Return [X, Y] of the center of cell containing provided text 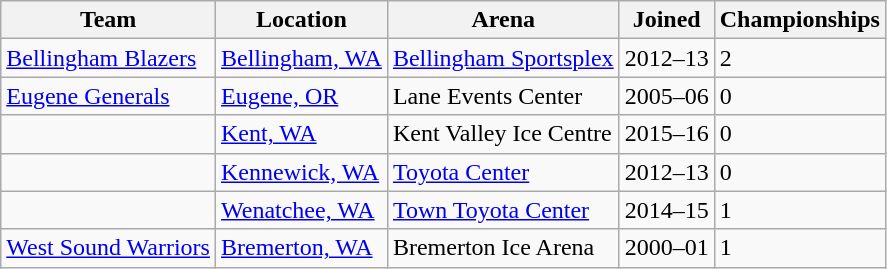
2 [800, 58]
2005–06 [666, 96]
Wenatchee, WA [301, 210]
Lane Events Center [503, 96]
Bellingham, WA [301, 58]
Arena [503, 20]
2000–01 [666, 248]
Kent Valley Ice Centre [503, 134]
Eugene Generals [108, 96]
Championships [800, 20]
Kent, WA [301, 134]
Bremerton, WA [301, 248]
Team [108, 20]
Eugene, OR [301, 96]
2014–15 [666, 210]
Location [301, 20]
Bellingham Blazers [108, 58]
Town Toyota Center [503, 210]
Bellingham Sportsplex [503, 58]
2015–16 [666, 134]
Toyota Center [503, 172]
Bremerton Ice Arena [503, 248]
Kennewick, WA [301, 172]
West Sound Warriors [108, 248]
Joined [666, 20]
